Return the [X, Y] coordinate for the center point of the cell that contains the specified text.  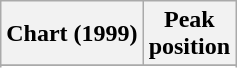
Chart (1999) [72, 34]
Peakposition [189, 34]
